Identify which cell holds the provided text, then report its (X, Y) central coordinate. 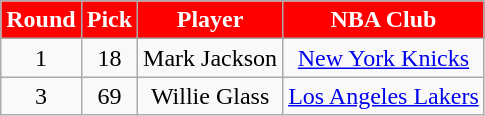
3 (41, 96)
1 (41, 58)
Willie Glass (210, 96)
Round (41, 20)
Player (210, 20)
69 (109, 96)
Mark Jackson (210, 58)
NBA Club (384, 20)
Los Angeles Lakers (384, 96)
Pick (109, 20)
18 (109, 58)
New York Knicks (384, 58)
